Identify which cell holds the provided text, then report its (x, y) central coordinate. 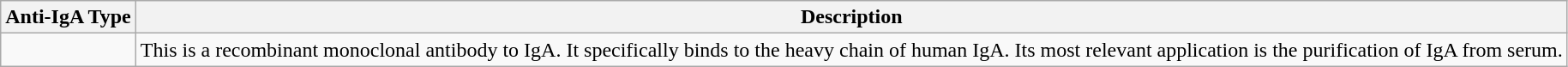
Description (851, 17)
Anti-IgA Type (69, 17)
